For the text-containing cell, return its midpoint in [X, Y] coordinate format. 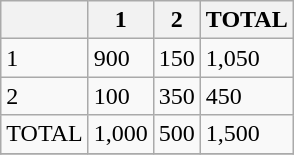
500 [176, 134]
1,500 [246, 134]
150 [176, 58]
450 [246, 96]
100 [120, 96]
350 [176, 96]
900 [120, 58]
1,000 [120, 134]
1,050 [246, 58]
